Provide the [x, y] coordinate of the cell's center where the given text is located.  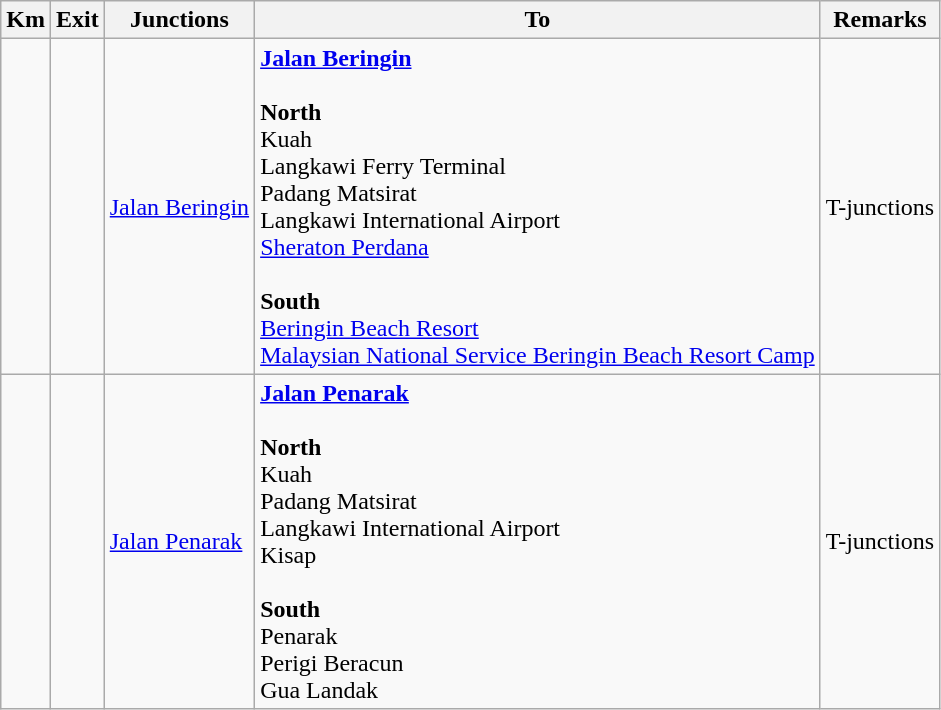
Remarks [880, 20]
Junctions [179, 20]
Jalan Penarak [179, 542]
Exit [77, 20]
Jalan Beringin [179, 206]
Km [26, 20]
Jalan PenarakNorthKuahPadang MatsiratLangkawi International Airport KisapSouthPenarakPerigi BeracunGua Landak [538, 542]
To [538, 20]
